Find where the given text appears and provide that cell's center as (x, y) coordinate. 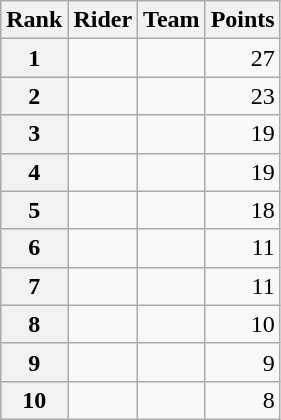
4 (34, 172)
1 (34, 58)
3 (34, 134)
2 (34, 96)
5 (34, 210)
Rider (103, 20)
27 (242, 58)
23 (242, 96)
7 (34, 286)
Team (172, 20)
18 (242, 210)
Rank (34, 20)
6 (34, 248)
Points (242, 20)
